Identify which cell holds the provided text, then report its [X, Y] central coordinate. 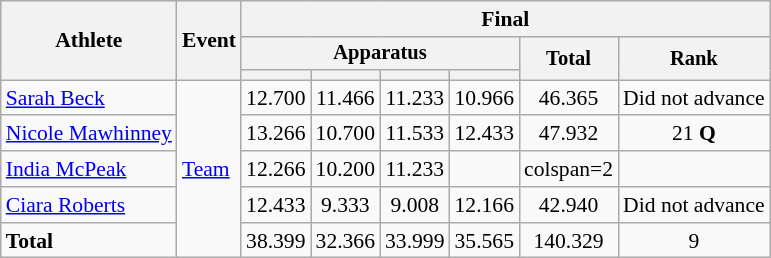
47.932 [568, 134]
Apparatus [380, 54]
Athlete [89, 40]
46.365 [568, 98]
12.700 [276, 98]
42.940 [568, 205]
11.533 [414, 134]
colspan=2 [568, 169]
Team [209, 169]
Ciara Roberts [89, 205]
Event [209, 40]
21 Q [694, 134]
13.266 [276, 134]
10.700 [346, 134]
12.166 [484, 205]
Sarah Beck [89, 98]
Total [568, 58]
11.466 [346, 98]
10.200 [346, 169]
Nicole Mawhinney [89, 134]
India McPeak [89, 169]
10.966 [484, 98]
Final [506, 19]
12.266 [276, 169]
Rank [694, 58]
9.333 [346, 205]
9.008 [414, 205]
